For the text-containing cell, return its midpoint in (x, y) coordinate format. 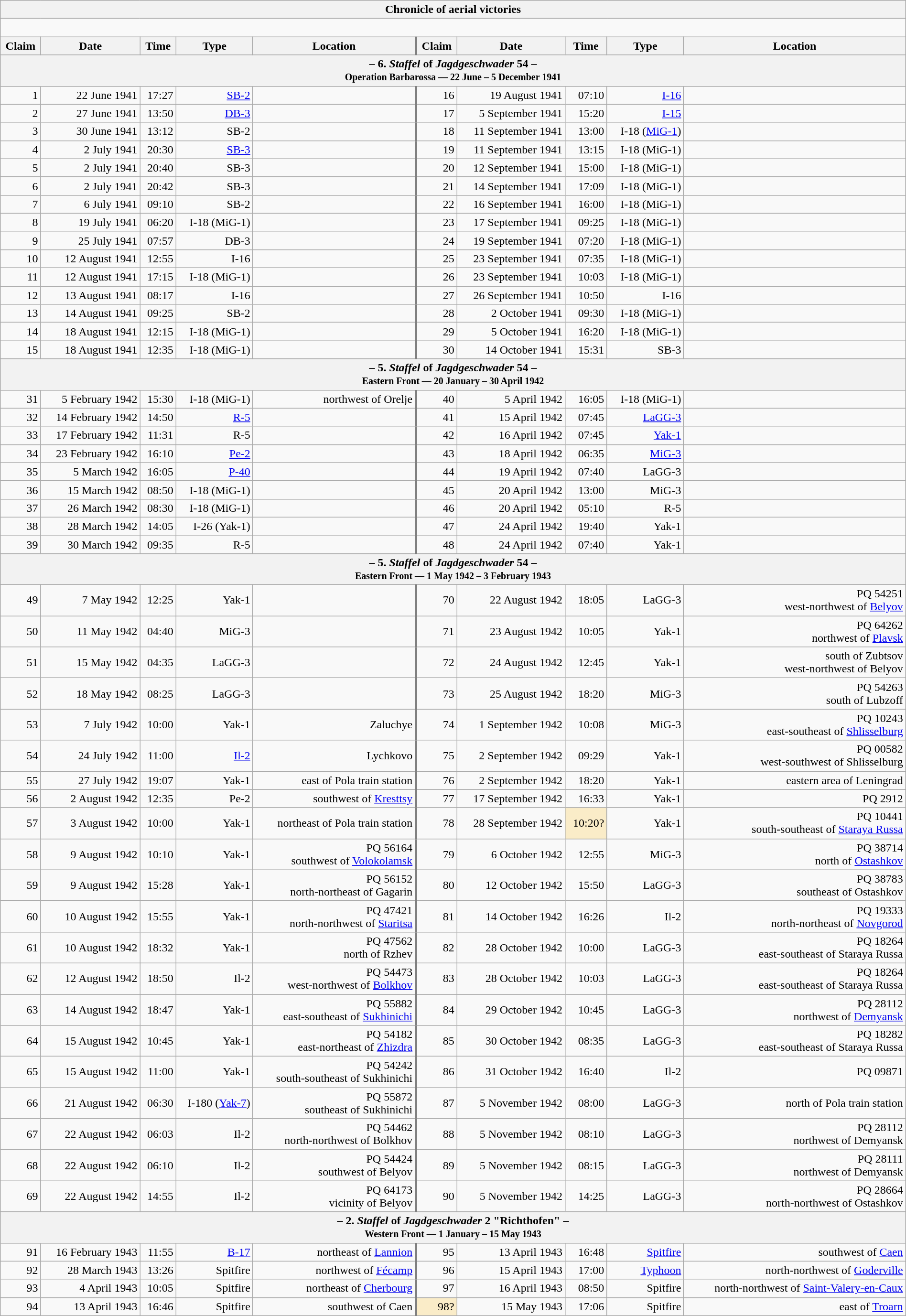
14 October 1941 (511, 350)
08:00 (586, 1103)
Lychkovo (334, 756)
PQ 55872 southeast of Sukhinichi (334, 1103)
44 (436, 472)
southwest of Kresttsy (334, 798)
15 May 1943 (511, 1306)
14:05 (158, 526)
22 June 1941 (90, 95)
71 (436, 632)
50 (21, 632)
14 September 1941 (511, 186)
12 (21, 295)
4 (21, 150)
35 (21, 472)
16 September 1941 (511, 204)
16 February 1943 (90, 1252)
18 May 1942 (90, 694)
07:57 (158, 240)
67 (21, 1134)
96 (436, 1270)
14 August 1942 (90, 1009)
14:50 (158, 417)
18:47 (158, 1009)
PQ 28111 northwest of Demyansk (795, 1165)
09:29 (586, 756)
07:20 (586, 240)
Zaluchye (334, 724)
17:15 (158, 277)
06:10 (158, 1165)
19:40 (586, 526)
09:35 (158, 544)
11:55 (158, 1252)
7 (21, 204)
20 (436, 168)
28 March 1943 (90, 1270)
PQ 64262 northwest of Plavsk (795, 632)
89 (436, 1165)
08:17 (158, 295)
PQ 18282 east-southeast of Staraya Russa (795, 1041)
78 (436, 823)
07:35 (586, 259)
PQ 19333 north-northeast of Novgorod (795, 917)
8 (21, 222)
97 (436, 1288)
14 August 1941 (90, 313)
79 (436, 854)
48 (436, 544)
18 (436, 131)
15:55 (158, 917)
29 (436, 332)
32 (21, 417)
25 (436, 259)
88 (436, 1134)
58 (21, 854)
57 (21, 823)
18:50 (158, 979)
3 August 1942 (90, 823)
PQ 47562 north of Rzhev (334, 947)
3 (21, 131)
7 July 1942 (90, 724)
73 (436, 694)
9 (21, 240)
26 (436, 277)
30 June 1941 (90, 131)
08:35 (586, 1041)
PQ 10243 east-southeast of Shlisselburg (795, 724)
PQ 47421 north-northwest of Staritsa (334, 917)
19 September 1941 (511, 240)
10 (21, 259)
17:06 (586, 1306)
5 April 1942 (511, 399)
11:31 (158, 435)
17 September 1941 (511, 222)
13:15 (586, 150)
46 (436, 508)
north-northwest of Saint-Valery-en-Caux (795, 1288)
15:28 (158, 885)
06:30 (158, 1103)
20:40 (158, 168)
13:12 (158, 131)
24 (436, 240)
northeast of Lannion (334, 1252)
north of Pola train station (795, 1103)
PQ 56152 north-northeast of Gagarin (334, 885)
PQ 54473 west-northwest of Bolkhov (334, 979)
Typhoon (645, 1270)
47 (436, 526)
63 (21, 1009)
43 (436, 453)
12 August 1942 (90, 979)
19 (436, 150)
4 April 1943 (90, 1288)
51 (21, 662)
12:15 (158, 332)
20:30 (158, 150)
76 (436, 780)
65 (21, 1072)
5 (21, 168)
37 (21, 508)
31 October 1942 (511, 1072)
PQ 55882 east-southeast of Sukhinichi (334, 1009)
74 (436, 724)
I-26 (Yak-1) (214, 526)
17:00 (586, 1270)
15:50 (586, 885)
12 October 1942 (511, 885)
14:55 (158, 1197)
45 (436, 490)
PQ 64173vicinity of Belyov (334, 1197)
17:09 (586, 186)
19:07 (158, 780)
17 February 1942 (90, 435)
68 (21, 1165)
60 (21, 917)
08:15 (586, 1165)
07:10 (586, 95)
16:48 (586, 1252)
13 August 1941 (90, 295)
98? (436, 1306)
PQ 54182 east-northeast of Zhizdra (334, 1041)
27 July 1942 (90, 780)
64 (21, 1041)
39 (21, 544)
23 February 1942 (90, 453)
PQ 28664 north-northwest of Ostashkov (795, 1197)
24 July 1942 (90, 756)
eastern area of Leningrad (795, 780)
16 April 1943 (511, 1288)
80 (436, 885)
95 (436, 1252)
15 March 1942 (90, 490)
18:32 (158, 947)
06:20 (158, 222)
26 September 1941 (511, 295)
52 (21, 694)
15 April 1943 (511, 1270)
19 August 1941 (511, 95)
1 (21, 95)
16:20 (586, 332)
53 (21, 724)
62 (21, 979)
18 April 1942 (511, 453)
05:10 (586, 508)
69 (21, 1197)
11 (21, 277)
54 (21, 756)
25 July 1941 (90, 240)
27 (436, 295)
28 March 1942 (90, 526)
10:50 (586, 295)
83 (436, 979)
29 October 1942 (511, 1009)
12 September 1941 (511, 168)
PQ 54462 north-northwest of Bolkhov (334, 1134)
PQ 54242 south-southeast of Sukhinichi (334, 1072)
17 September 1942 (511, 798)
2 October 1941 (511, 313)
10:10 (158, 854)
92 (21, 1270)
34 (21, 453)
91 (21, 1252)
10:20? (586, 823)
6 July 1941 (90, 204)
– 5. Staffel of Jagdgeschwader 54 –Eastern Front — 20 January – 30 April 1942 (453, 375)
northeast of Cherbourg (334, 1288)
14 (21, 332)
17 (436, 113)
10:08 (586, 724)
16 (436, 95)
I-180 (Yak-7) (214, 1103)
northeast of Pola train station (334, 823)
30 (436, 350)
12:45 (586, 662)
7 May 1942 (90, 600)
17:27 (158, 95)
6 (21, 186)
6 October 1942 (511, 854)
I-15 (645, 113)
33 (21, 435)
09:30 (586, 313)
66 (21, 1103)
09:10 (158, 204)
23 August 1942 (511, 632)
82 (436, 947)
13 (21, 313)
14 February 1942 (90, 417)
59 (21, 885)
northwest of Orelje (334, 399)
12:25 (158, 600)
21 (436, 186)
85 (436, 1041)
75 (436, 756)
15:00 (586, 168)
81 (436, 917)
40 (436, 399)
5 February 1942 (90, 399)
PQ 54263south of Lubzoff (795, 694)
– 5. Staffel of Jagdgeschwader 54 –Eastern Front — 1 May 1942 – 3 February 1943 (453, 570)
northwest of Fécamp (334, 1270)
18:05 (586, 600)
41 (436, 417)
P-40 (214, 472)
east of Pola train station (334, 780)
15 April 1942 (511, 417)
Chronicle of aerial victories (453, 10)
93 (21, 1288)
2 August 1942 (90, 798)
06:03 (158, 1134)
14 October 1942 (511, 917)
PQ 56164 southwest of Volokolamsk (334, 854)
PQ 09871 (795, 1072)
38 (21, 526)
36 (21, 490)
20:42 (158, 186)
15:20 (586, 113)
PQ 10441 south-southeast of Staraya Russa (795, 823)
15 May 1942 (90, 662)
24 August 1942 (511, 662)
70 (436, 600)
08:30 (158, 508)
B-17 (214, 1252)
16:10 (158, 453)
PQ 00582 west-southwest of Shlisselburg (795, 756)
08:25 (158, 694)
PQ 38783 southeast of Ostashkov (795, 885)
28 (436, 313)
04:40 (158, 632)
16:46 (158, 1306)
PQ 38714 north of Ostashkov (795, 854)
42 (436, 435)
5 October 1941 (511, 332)
87 (436, 1103)
72 (436, 662)
56 (21, 798)
19 April 1942 (511, 472)
14:25 (586, 1197)
08:10 (586, 1134)
26 March 1942 (90, 508)
5 March 1942 (90, 472)
61 (21, 947)
16:33 (586, 798)
13:26 (158, 1270)
19 July 1941 (90, 222)
PQ 54424 southwest of Belyov (334, 1165)
49 (21, 600)
21 August 1942 (90, 1103)
04:35 (158, 662)
16:26 (586, 917)
06:35 (586, 453)
north-northwest of Goderville (795, 1270)
15:31 (586, 350)
25 August 1942 (511, 694)
28 September 1942 (511, 823)
16 April 1942 (511, 435)
– 6. Staffel of Jagdgeschwader 54 –Operation Barbarossa — 22 June – 5 December 1941 (453, 71)
90 (436, 1197)
east of Troarn (795, 1306)
16:00 (586, 204)
23 (436, 222)
30 October 1942 (511, 1041)
11 May 1942 (90, 632)
27 June 1941 (90, 113)
15:30 (158, 399)
16:40 (586, 1072)
1 September 1942 (511, 724)
84 (436, 1009)
5 September 1941 (511, 113)
15 (21, 350)
22 (436, 204)
94 (21, 1306)
31 (21, 399)
77 (436, 798)
55 (21, 780)
south of Zubtsov west-northwest of Belyov (795, 662)
2 (21, 113)
86 (436, 1072)
13:50 (158, 113)
PQ 2912 (795, 798)
PQ 54251 west-northwest of Belyov (795, 600)
– 2. Staffel of Jagdgeschwader 2 "Richthofen" –Western Front — 1 January – 15 May 1943 (453, 1227)
30 March 1942 (90, 544)
